Determine the (X, Y) coordinate at the center of the cell enclosing the given text.  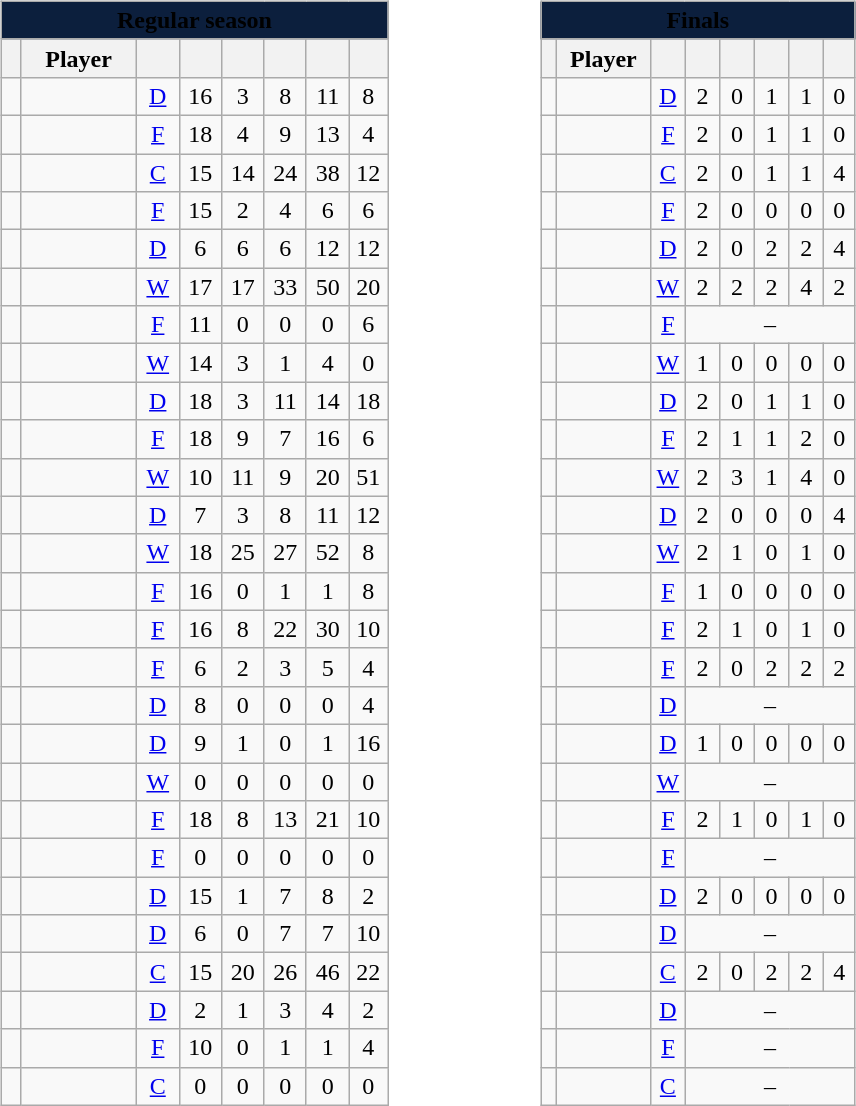
30 (327, 629)
51 (368, 477)
27 (285, 553)
26 (285, 972)
Regular season (194, 20)
33 (285, 287)
50 (327, 287)
Finals (698, 20)
24 (285, 173)
38 (327, 173)
25 (242, 553)
5 (327, 667)
52 (327, 553)
21 (327, 820)
46 (327, 972)
